From the cell containing the given text, extract its center point as [x, y] coordinate. 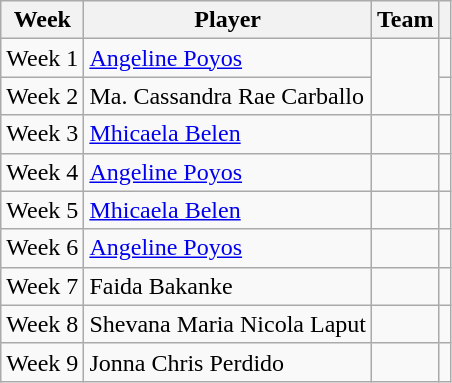
Ma. Cassandra Rae Carballo [228, 96]
Week [42, 20]
Week 5 [42, 210]
Shevana Maria Nicola Laput [228, 324]
Week 8 [42, 324]
Week 9 [42, 362]
Week 6 [42, 248]
Team [405, 20]
Week 4 [42, 172]
Player [228, 20]
Week 1 [42, 58]
Week 3 [42, 134]
Week 7 [42, 286]
Week 2 [42, 96]
Jonna Chris Perdido [228, 362]
Faida Bakanke [228, 286]
